Identify which cell holds the provided text, then report its [x, y] central coordinate. 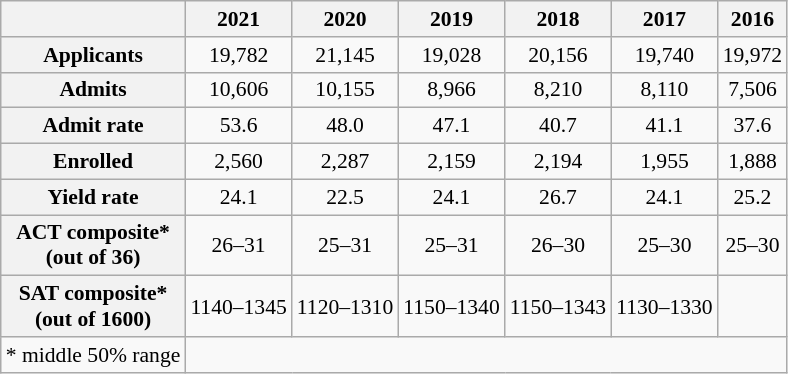
19,028 [451, 54]
Applicants [94, 54]
19,782 [238, 54]
7,506 [752, 90]
10,606 [238, 90]
1,888 [752, 161]
ACT composite*(out of 36) [94, 244]
2020 [345, 19]
47.1 [451, 126]
1150–1343 [558, 306]
1130–1330 [664, 306]
8,110 [664, 90]
10,155 [345, 90]
2021 [238, 19]
25.2 [752, 197]
22.5 [345, 197]
SAT composite*(out of 1600) [94, 306]
2019 [451, 19]
1120–1310 [345, 306]
53.6 [238, 126]
19,972 [752, 54]
37.6 [752, 126]
2,159 [451, 161]
Admits [94, 90]
* middle 50% range [94, 355]
26–31 [238, 244]
Enrolled [94, 161]
2016 [752, 19]
20,156 [558, 54]
8,966 [451, 90]
2,194 [558, 161]
1140–1345 [238, 306]
26–30 [558, 244]
21,145 [345, 54]
41.1 [664, 126]
2,560 [238, 161]
1,955 [664, 161]
48.0 [345, 126]
40.7 [558, 126]
2,287 [345, 161]
Admit rate [94, 126]
19,740 [664, 54]
26.7 [558, 197]
2018 [558, 19]
Yield rate [94, 197]
2017 [664, 19]
8,210 [558, 90]
1150–1340 [451, 306]
